Return the (x, y) coordinate for the center point of the cell that contains the specified text.  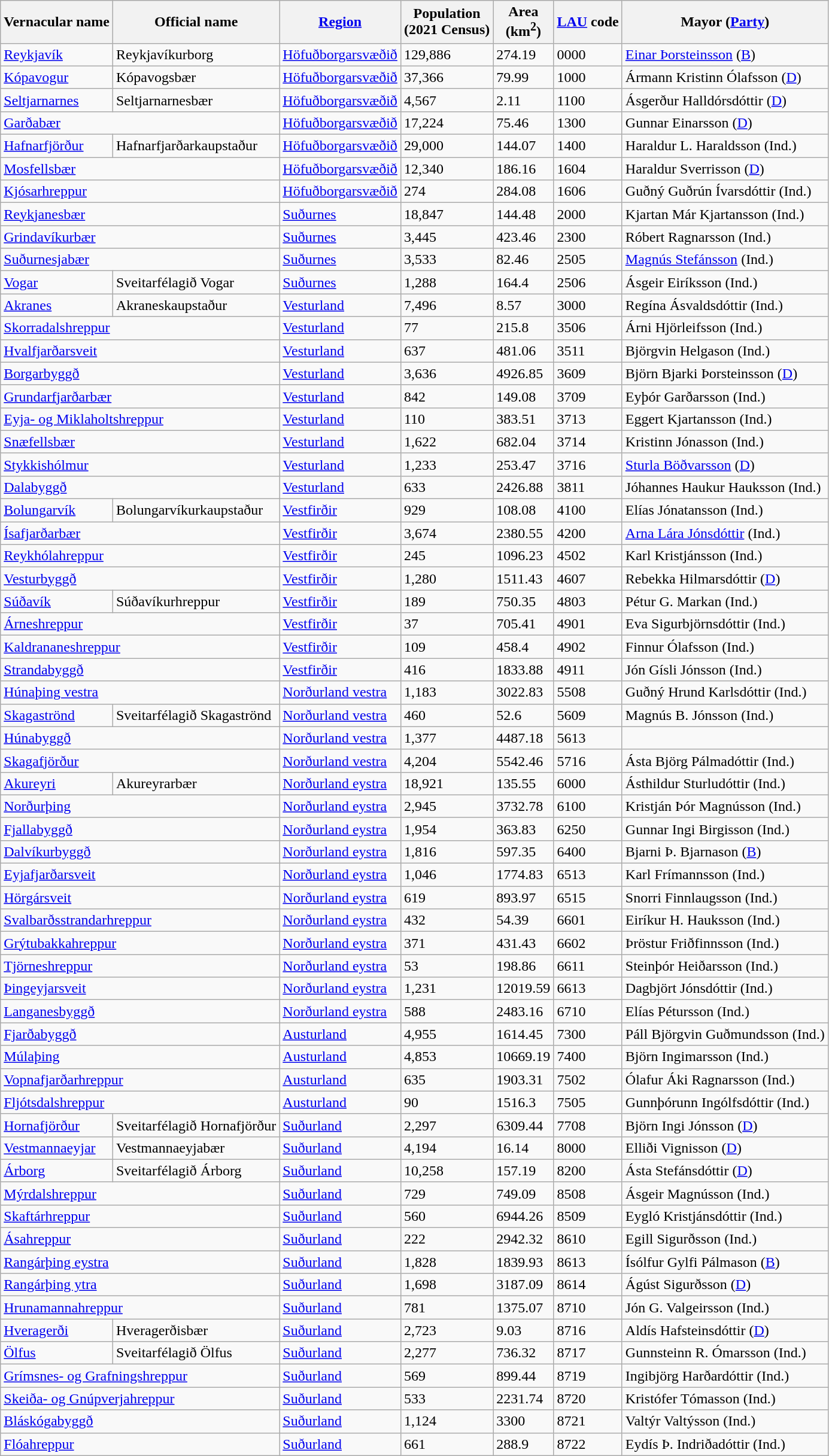
1604 (588, 169)
Árni Hjörleifsson (Ind.) (725, 328)
3713 (588, 419)
Valtýr Valtýsson (Ind.) (725, 1421)
7400 (588, 1057)
Sveitarfélagið Vogar (196, 282)
729 (447, 1193)
Sveitarfélagið Skagaströnd (196, 715)
3511 (588, 351)
Norðurþing (140, 806)
Borgarbyggð (140, 373)
8200 (588, 1171)
Akureyrarbær (196, 783)
Akureyri (57, 783)
75.46 (523, 123)
6513 (588, 875)
Guðný Guðrún Ívarsdóttir (Ind.) (725, 192)
705.41 (523, 624)
Ásta Stefánsdóttir (D) (725, 1171)
6250 (588, 829)
9.03 (523, 1330)
8610 (588, 1239)
Dalabyggð (140, 487)
6601 (588, 920)
661 (447, 1444)
533 (447, 1399)
Kristófer Tómasson (Ind.) (725, 1399)
Dalvíkurbyggð (140, 852)
749.09 (523, 1193)
Flóahreppur (140, 1444)
1,046 (447, 875)
Eggert Kjartansson (Ind.) (725, 419)
3,674 (447, 533)
Area(km2) (523, 22)
6710 (588, 1011)
1,377 (447, 738)
Bjarni Þ. Bjarnason (B) (725, 852)
8614 (588, 1285)
Súðavík (57, 601)
1839.93 (523, 1262)
4200 (588, 533)
Snæfellsbær (140, 442)
0000 (588, 54)
215.8 (523, 328)
2942.32 (523, 1239)
3609 (588, 373)
8722 (588, 1444)
1,124 (447, 1421)
2300 (588, 237)
Haraldur Sverrisson (D) (725, 169)
2,277 (447, 1353)
6602 (588, 943)
3716 (588, 464)
Langanesbyggð (140, 1011)
Ásthildur Sturludóttir (Ind.) (725, 783)
144.48 (523, 214)
Grundarfjarðarbær (140, 396)
7502 (588, 1080)
Vestmannaeyjar (57, 1148)
Hornafjörður (57, 1125)
Eygló Kristjánsdóttir (Ind.) (725, 1216)
Ísafjarðarbær (140, 533)
7505 (588, 1102)
7708 (588, 1125)
Mosfellsbær (140, 169)
8000 (588, 1148)
3000 (588, 305)
2,945 (447, 806)
Árneshreppur (140, 624)
53 (447, 966)
893.97 (523, 898)
1903.31 (523, 1080)
Eyja- og Miklaholtshreppur (140, 419)
37 (447, 624)
Fjarðabyggð (140, 1034)
4100 (588, 510)
1,183 (447, 692)
432 (447, 920)
Vestmannaeyjabær (196, 1148)
Mýrdalshreppur (140, 1193)
3811 (588, 487)
383.51 (523, 419)
Dagbjört Jónsdóttir (Ind.) (725, 989)
Strandabyggð (140, 670)
Björn Bjarki Þorsteinsson (D) (725, 373)
Múlaþing (140, 1057)
899.44 (523, 1376)
2,297 (447, 1125)
5542.46 (523, 761)
Kópavogsbær (196, 77)
Mayor (Party) (725, 22)
Einar Þorsteinsson (B) (725, 54)
Regína Ásvaldsdóttir (Ind.) (725, 305)
Official name (196, 22)
Sveitarfélagið Ölfus (196, 1353)
Þröstur Friðfinnsson (Ind.) (725, 943)
Ölfus (57, 1353)
Ólafur Áki Ragnarsson (Ind.) (725, 1080)
1606 (588, 192)
Hveragerði (57, 1330)
416 (447, 670)
3,533 (447, 260)
Súðavíkurhreppur (196, 601)
Eydís Þ. Indriðadóttir (Ind.) (725, 1444)
Region (340, 22)
3300 (523, 1421)
164.4 (523, 282)
8720 (588, 1399)
Vernacular name (57, 22)
1100 (588, 100)
Ásahreppur (140, 1239)
736.32 (523, 1353)
6100 (588, 806)
Elías Jónatansson (Ind.) (725, 510)
1300 (588, 123)
637 (447, 351)
Ásta Björg Pálmadóttir (Ind.) (725, 761)
Rangárþing ytra (140, 1285)
Húnabyggð (140, 738)
6000 (588, 783)
245 (447, 556)
Kaldrananeshreppur (140, 647)
10,258 (447, 1171)
842 (447, 396)
Ísólfur Gylfi Pálmason (B) (725, 1262)
7,496 (447, 305)
Reykjanesbær (140, 214)
3709 (588, 396)
3022.83 (523, 692)
82.46 (523, 260)
Svalbarðsstrandarhreppur (140, 920)
1614.45 (523, 1034)
253.47 (523, 464)
2000 (588, 214)
Eiríkur H. Hauksson (Ind.) (725, 920)
929 (447, 510)
Kristinn Jónasson (Ind.) (725, 442)
Guðný Hrund Karlsdóttir (Ind.) (725, 692)
Fjallabyggð (140, 829)
Skeiða- og Gnúpverjahreppur (140, 1399)
Pétur G. Markan (Ind.) (725, 601)
Aldís Hafsteinsdóttir (D) (725, 1330)
Reykjavíkurborg (196, 54)
Ármann Kristinn Ólafsson (D) (725, 77)
Páll Björgvin Guðmundsson (Ind.) (725, 1034)
Björn Ingi Jónsson (D) (725, 1125)
54.39 (523, 920)
Akraneskaupstaður (196, 305)
Grýtubakkahreppur (140, 943)
4,955 (447, 1034)
Reykjavík (57, 54)
Finnur Ólafsson (Ind.) (725, 647)
4803 (588, 601)
18,921 (447, 783)
LAU code (588, 22)
Karl Kristjánsson (Ind.) (725, 556)
1,954 (447, 829)
4926.85 (523, 373)
Elliði Vignisson (D) (725, 1148)
5716 (588, 761)
Kjósarhreppur (140, 192)
8.57 (523, 305)
Ágúst Sigurðsson (D) (725, 1285)
90 (447, 1102)
619 (447, 898)
Gunnþórunn Ingólfsdóttir (Ind.) (725, 1102)
79.99 (523, 77)
52.6 (523, 715)
2231.74 (523, 1399)
460 (447, 715)
6611 (588, 966)
423.46 (523, 237)
4911 (588, 670)
1833.88 (523, 670)
29,000 (447, 146)
4607 (588, 579)
12,340 (447, 169)
Garðabær (140, 123)
8719 (588, 1376)
4502 (588, 556)
3,636 (447, 373)
8509 (588, 1216)
1,816 (447, 852)
109 (447, 647)
481.06 (523, 351)
Hafnarfjarðarkaupstaður (196, 146)
Björn Ingimarsson (Ind.) (725, 1057)
Jóhannes Haukur Hauksson (Ind.) (725, 487)
Róbert Ragnarsson (Ind.) (725, 237)
18,847 (447, 214)
2426.88 (523, 487)
288.9 (523, 1444)
1516.3 (523, 1102)
1,233 (447, 464)
16.14 (523, 1148)
135.55 (523, 783)
Skagafjörður (140, 761)
7300 (588, 1034)
5609 (588, 715)
1,698 (447, 1285)
5508 (588, 692)
274 (447, 192)
Ásgeir Eiríksson (Ind.) (725, 282)
569 (447, 1376)
Steinþór Heiðarsson (Ind.) (725, 966)
1,828 (447, 1262)
1,622 (447, 442)
633 (447, 487)
4901 (588, 624)
8717 (588, 1353)
Bláskógabyggð (140, 1421)
Kópavogur (57, 77)
Rangárþing eystra (140, 1262)
560 (447, 1216)
Reykhólahreppur (140, 556)
6613 (588, 989)
3714 (588, 442)
Bolungarvík (57, 510)
Eyþór Garðarsson (Ind.) (725, 396)
77 (447, 328)
8613 (588, 1262)
781 (447, 1308)
5613 (588, 738)
4,194 (447, 1148)
12019.59 (523, 989)
144.07 (523, 146)
Húnaþing vestra (140, 692)
588 (447, 1011)
129,886 (447, 54)
Akranes (57, 305)
458.4 (523, 647)
635 (447, 1080)
110 (447, 419)
8508 (588, 1193)
198.86 (523, 966)
Bolungarvíkurkaupstaður (196, 510)
Sveitarfélagið Hornafjörður (196, 1125)
Arna Lára Jónsdóttir (Ind.) (725, 533)
Hafnarfjörður (57, 146)
Elías Pétursson (Ind.) (725, 1011)
750.35 (523, 601)
363.83 (523, 829)
1096.23 (523, 556)
1,280 (447, 579)
Hörgársveit (140, 898)
Vesturbyggð (140, 579)
1774.83 (523, 875)
Skaftárhreppur (140, 1216)
3187.09 (523, 1285)
284.08 (523, 192)
274.19 (523, 54)
Grindavíkurbær (140, 237)
682.04 (523, 442)
186.16 (523, 169)
Jón G. Valgeirsson (Ind.) (725, 1308)
189 (447, 601)
Seltjarnarnes (57, 100)
Seltjarnarnesbær (196, 100)
Jón Gísli Jónsson (Ind.) (725, 670)
6944.26 (523, 1216)
Egill Sigurðsson (Ind.) (725, 1239)
Kristján Þór Magnússon (Ind.) (725, 806)
Suðurnesjabær (140, 260)
149.08 (523, 396)
4,567 (447, 100)
10669.19 (523, 1057)
4487.18 (523, 738)
Gunnar Einarsson (D) (725, 123)
17,224 (447, 123)
222 (447, 1239)
Grímsnes- og Grafningshreppur (140, 1376)
Árborg (57, 1171)
1,288 (447, 282)
2506 (588, 282)
Snorri Finnlaugsson (Ind.) (725, 898)
2505 (588, 260)
Ásgerður Halldórsdóttir (D) (725, 100)
3,445 (447, 237)
431.43 (523, 943)
Björgvin Helgason (Ind.) (725, 351)
Sturla Böðvarsson (D) (725, 464)
4,853 (447, 1057)
Vogar (57, 282)
Fljótsdalshreppur (140, 1102)
8716 (588, 1330)
Hveragerðisbær (196, 1330)
37,366 (447, 77)
Kjartan Már Kjartansson (Ind.) (725, 214)
8721 (588, 1421)
Rebekka Hilmarsdóttir (D) (725, 579)
Ásgeir Magnússon (Ind.) (725, 1193)
Tjörneshreppur (140, 966)
Hrunamannahreppur (140, 1308)
Gunnsteinn R. Ómarsson (Ind.) (725, 1353)
1375.07 (523, 1308)
Karl Frímannsson (Ind.) (725, 875)
2,723 (447, 1330)
Sveitarfélagið Árborg (196, 1171)
Magnús Stefánsson (Ind.) (725, 260)
371 (447, 943)
4902 (588, 647)
6515 (588, 898)
4,204 (447, 761)
Population(2021 Census) (447, 22)
Þingeyjarsveit (140, 989)
Vopnafjarðarhreppur (140, 1080)
1000 (588, 77)
3506 (588, 328)
2.11 (523, 100)
157.19 (523, 1171)
Eyjafjarðarsveit (140, 875)
Skorradalshreppur (140, 328)
597.35 (523, 852)
Haraldur L. Haraldsson (Ind.) (725, 146)
1,231 (447, 989)
8710 (588, 1308)
2483.16 (523, 1011)
Stykkishólmur (140, 464)
Magnús B. Jónsson (Ind.) (725, 715)
3732.78 (523, 806)
1400 (588, 146)
1511.43 (523, 579)
Ingibjörg Harðardóttir (Ind.) (725, 1376)
6400 (588, 852)
2380.55 (523, 533)
6309.44 (523, 1125)
Hvalfjarðarsveit (140, 351)
Skagaströnd (57, 715)
108.08 (523, 510)
Gunnar Ingi Birgisson (Ind.) (725, 829)
Eva Sigurbjörnsdóttir (Ind.) (725, 624)
